Provide the [x, y] coordinate of the cell's center where the given text is located.  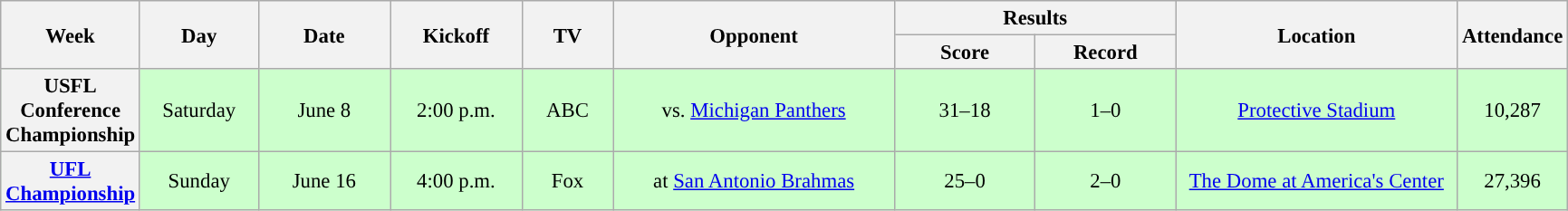
Protective Stadium [1317, 110]
Saturday [199, 110]
June 16 [324, 181]
10,287 [1513, 110]
2:00 p.m. [457, 110]
Date [324, 34]
Results [1034, 18]
2–0 [1105, 181]
25–0 [964, 181]
Day [199, 34]
Sunday [199, 181]
The Dome at America's Center [1317, 181]
TV [567, 34]
Record [1105, 53]
vs. Michigan Panthers [754, 110]
Attendance [1513, 34]
4:00 p.m. [457, 181]
ABC [567, 110]
27,396 [1513, 181]
June 8 [324, 110]
UFL Championship [71, 181]
Opponent [754, 34]
Score [964, 53]
1–0 [1105, 110]
Week [71, 34]
Kickoff [457, 34]
Location [1317, 34]
USFL Conference Championship [71, 110]
at San Antonio Brahmas [754, 181]
Fox [567, 181]
31–18 [964, 110]
